For the text-containing cell, return its midpoint in (x, y) coordinate format. 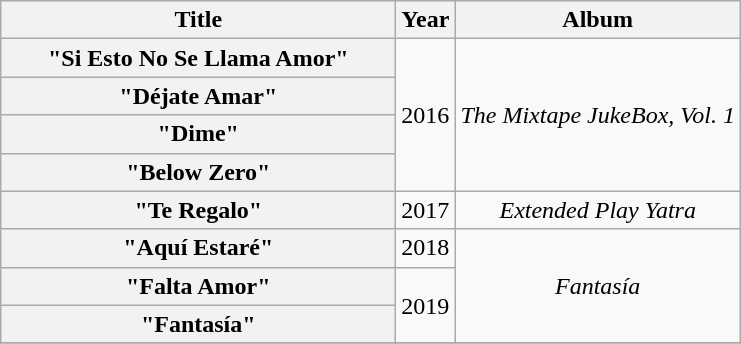
2016 (426, 115)
"Déjate Amar" (198, 96)
"Te Regalo" (198, 210)
Extended Play Yatra (598, 210)
"Falta Amor" (198, 286)
Album (598, 20)
"Fantasía" (198, 324)
2018 (426, 248)
"Si Esto No Se Llama Amor" (198, 58)
"Dime" (198, 134)
2019 (426, 305)
Year (426, 20)
"Aquí Estaré" (198, 248)
"Below Zero" (198, 172)
Title (198, 20)
The Mixtape JukeBox, Vol. 1 (598, 115)
2017 (426, 210)
Fantasía (598, 286)
